Detect which cell encompasses the target text, then output its (x, y) center coordinate. 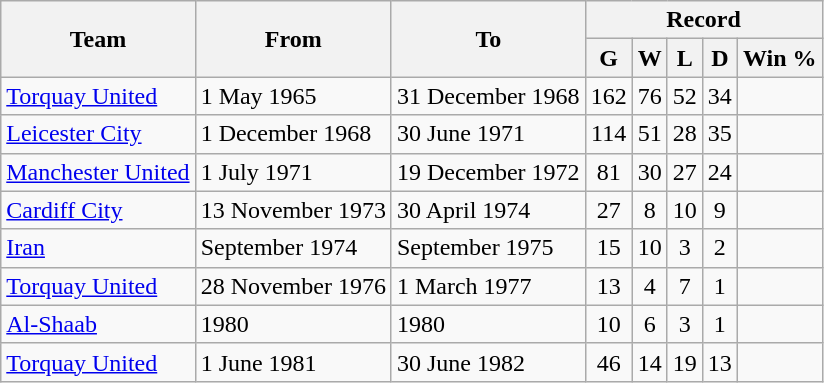
Win % (780, 58)
8 (650, 210)
1 December 1968 (293, 134)
19 (684, 362)
4 (650, 286)
19 December 1972 (488, 172)
51 (650, 134)
46 (608, 362)
1 June 1981 (293, 362)
24 (720, 172)
13 November 1973 (293, 210)
7 (684, 286)
30 June 1982 (488, 362)
31 December 1968 (488, 96)
76 (650, 96)
Leicester City (98, 134)
114 (608, 134)
81 (608, 172)
2 (720, 248)
1 March 1977 (488, 286)
D (720, 58)
6 (650, 324)
Record (704, 20)
Manchester United (98, 172)
15 (608, 248)
September 1974 (293, 248)
30 April 1974 (488, 210)
Iran (98, 248)
28 (684, 134)
September 1975 (488, 248)
Al-Shaab (98, 324)
G (608, 58)
162 (608, 96)
34 (720, 96)
30 June 1971 (488, 134)
28 November 1976 (293, 286)
From (293, 39)
14 (650, 362)
1 July 1971 (293, 172)
35 (720, 134)
Cardiff City (98, 210)
To (488, 39)
1 May 1965 (293, 96)
L (684, 58)
52 (684, 96)
9 (720, 210)
Team (98, 39)
W (650, 58)
30 (650, 172)
